Locate the cell with the specified text and output its (X, Y) center coordinate. 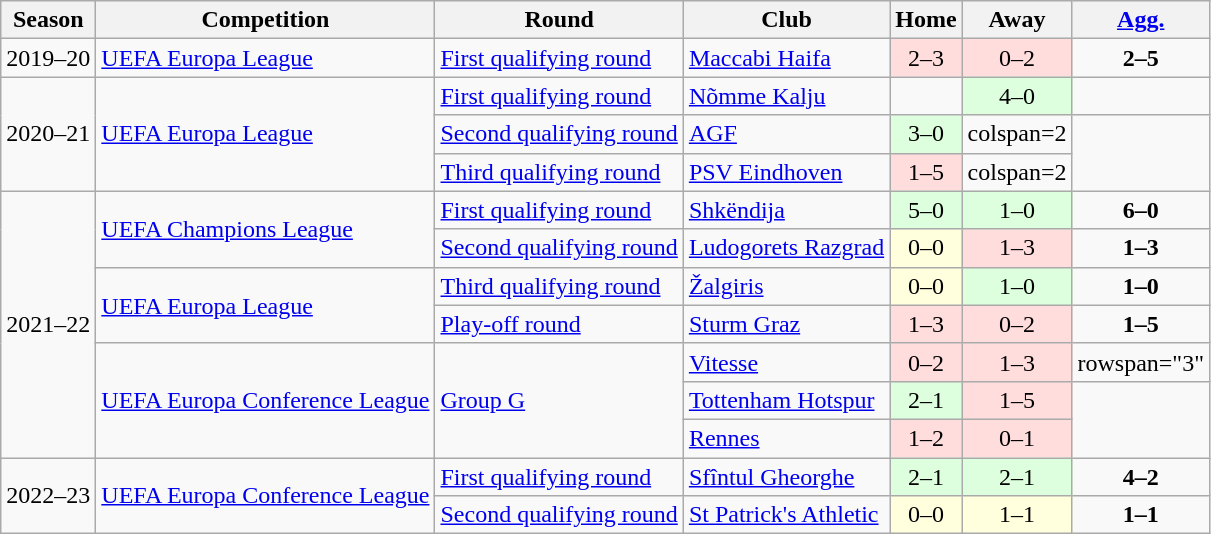
Vitesse (786, 362)
Sturm Graz (786, 324)
Maccabi Haifa (786, 58)
6–0 (1141, 210)
2022–23 (48, 496)
2020–21 (48, 134)
Group G (559, 400)
Club (786, 20)
0–1 (1017, 438)
Shkëndija (786, 210)
2–5 (1141, 58)
Nõmme Kalju (786, 96)
Sfîntul Gheorghe (786, 477)
Season (48, 20)
Play-off round (559, 324)
2–3 (926, 58)
4–0 (1017, 96)
Žalgiris (786, 286)
PSV Eindhoven (786, 172)
Away (1017, 20)
St Patrick's Athletic (786, 515)
Round (559, 20)
2019–20 (48, 58)
2021–22 (48, 324)
rowspan="3" (1141, 362)
Tottenham Hotspur (786, 400)
Competition (266, 20)
UEFA Champions League (266, 229)
4–2 (1141, 477)
5–0 (926, 210)
AGF (786, 134)
Rennes (786, 438)
1–2 (926, 438)
Agg. (1141, 20)
Home (926, 20)
3–0 (926, 134)
Ludogorets Razgrad (786, 248)
